Scan for the cell matching the given text and deliver its (x, y) coordinate at center. 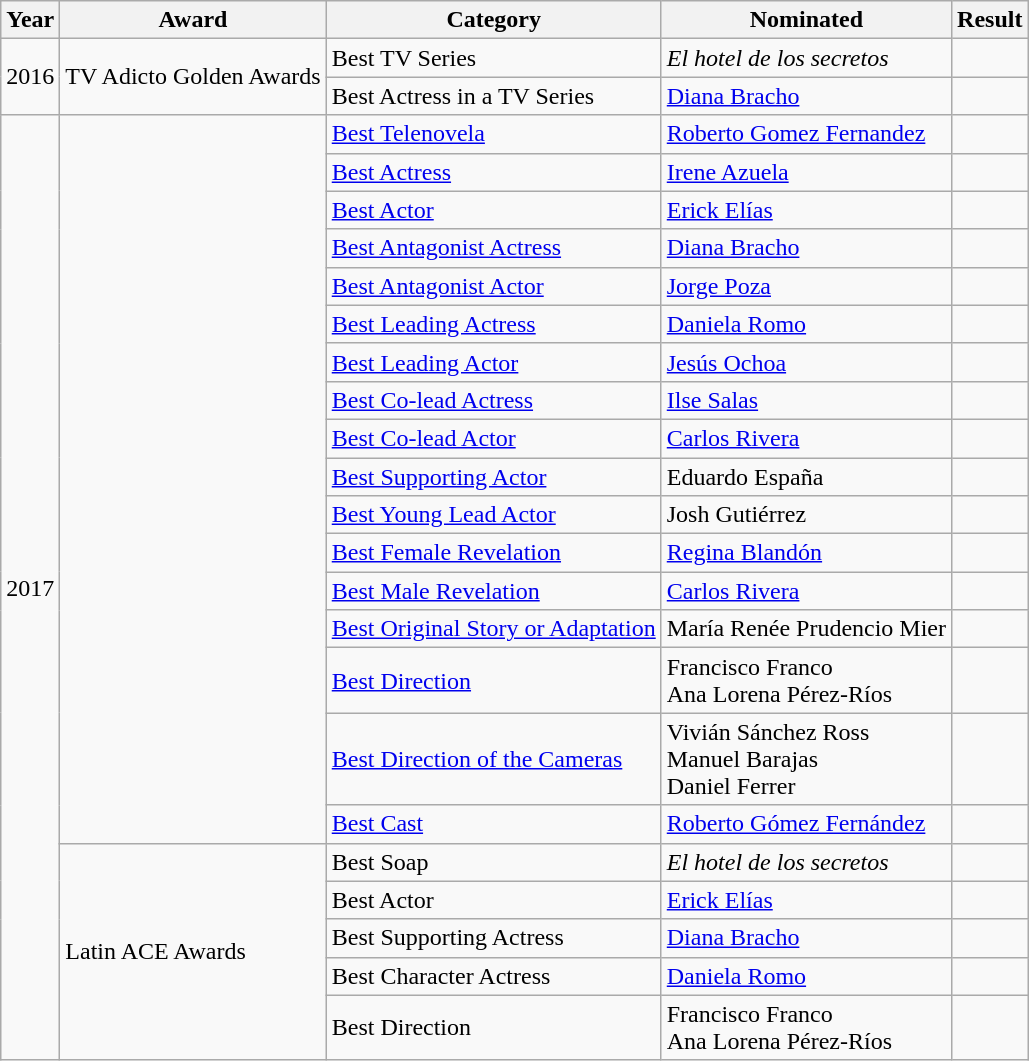
Ilse Salas (806, 400)
Irene Azuela (806, 172)
Best TV Series (494, 58)
Latin ACE Awards (193, 952)
Best Leading Actress (494, 324)
Best Actress (494, 172)
Best Original Story or Adaptation (494, 629)
Best Actress in a TV Series (494, 96)
Award (193, 20)
Best Antagonist Actress (494, 248)
Best Female Revelation (494, 553)
Category (494, 20)
Best Male Revelation (494, 591)
Jesús Ochoa (806, 362)
Roberto Gomez Fernandez (806, 134)
Nominated (806, 20)
Regina Blandón (806, 553)
María Renée Prudencio Mier (806, 629)
Josh Gutiérrez (806, 515)
Jorge Poza (806, 286)
Best Leading Actor (494, 362)
Best Cast (494, 824)
2016 (30, 77)
Best Antagonist Actor (494, 286)
Best Soap (494, 862)
Result (990, 20)
Eduardo España (806, 477)
Year (30, 20)
Best Supporting Actress (494, 938)
Best Co-lead Actress (494, 400)
Best Supporting Actor (494, 477)
Best Direction of the Cameras (494, 759)
Roberto Gómez Fernández (806, 824)
TV Adicto Golden Awards (193, 77)
Vivián Sánchez Ross Manuel Barajas Daniel Ferrer (806, 759)
2017 (30, 588)
Best Young Lead Actor (494, 515)
Best Co-lead Actor (494, 438)
Best Telenovela (494, 134)
Best Character Actress (494, 976)
